Detect which cell encompasses the target text, then output its (x, y) center coordinate. 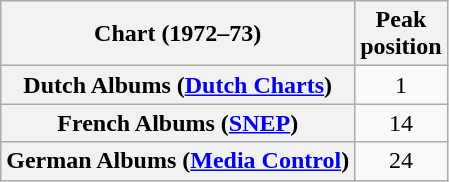
German Albums (Media Control) (178, 161)
1 (401, 85)
14 (401, 123)
Peakposition (401, 34)
Dutch Albums (Dutch Charts) (178, 85)
24 (401, 161)
Chart (1972–73) (178, 34)
French Albums (SNEP) (178, 123)
